Detect which cell encompasses the target text, then output its [x, y] center coordinate. 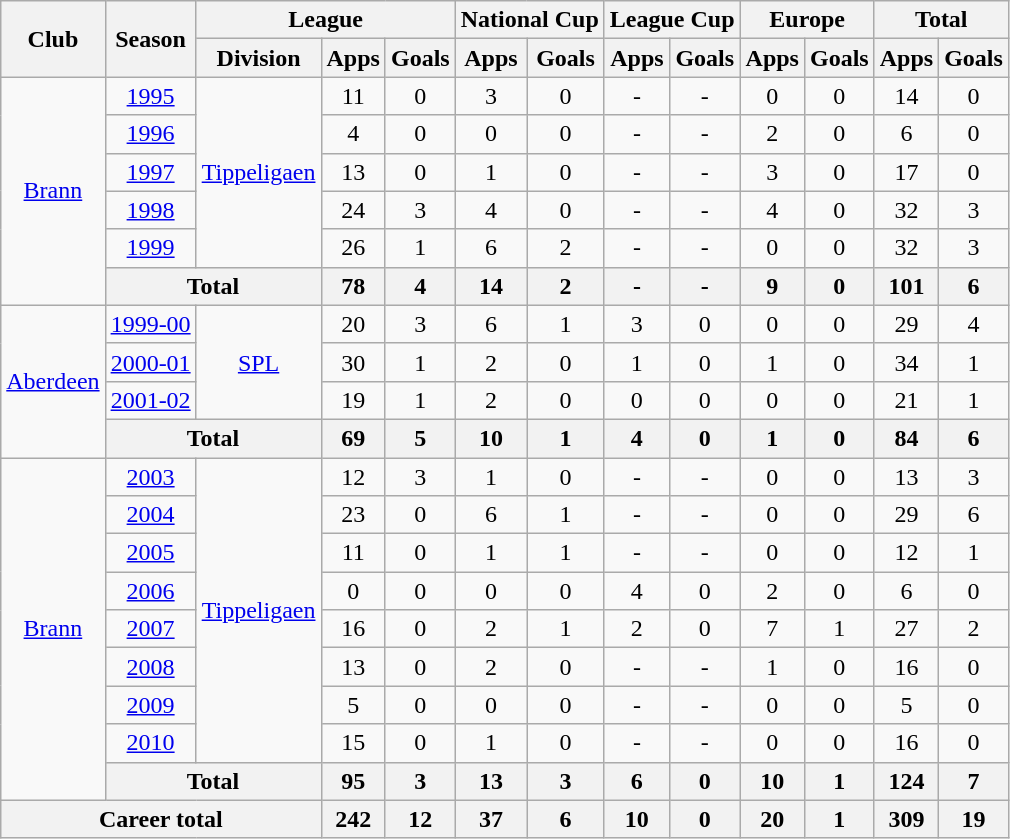
26 [353, 248]
101 [906, 286]
21 [906, 400]
Club [53, 39]
Division [258, 58]
1997 [150, 172]
30 [353, 362]
37 [491, 819]
69 [353, 438]
1998 [150, 210]
League Cup [672, 20]
1999 [150, 248]
1996 [150, 134]
15 [353, 743]
2007 [150, 629]
Career total [161, 819]
2006 [150, 591]
1995 [150, 96]
78 [353, 286]
84 [906, 438]
23 [353, 515]
2003 [150, 477]
2010 [150, 743]
League [326, 20]
24 [353, 210]
242 [353, 819]
2008 [150, 667]
1999-00 [150, 324]
Aberdeen [53, 381]
National Cup [530, 20]
2004 [150, 515]
Season [150, 39]
309 [906, 819]
2001-02 [150, 400]
27 [906, 629]
9 [772, 286]
124 [906, 781]
17 [906, 172]
2000-01 [150, 362]
34 [906, 362]
SPL [258, 362]
2005 [150, 553]
Europe [807, 20]
2009 [150, 705]
95 [353, 781]
